Provide the (x, y) coordinate of the cell's center where the given text is located.  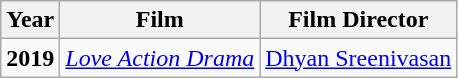
Dhyan Sreenivasan (358, 58)
Film Director (358, 20)
Film (160, 20)
2019 (30, 58)
Year (30, 20)
Love Action Drama (160, 58)
